Find where the given text appears and provide that cell's center as [x, y] coordinate. 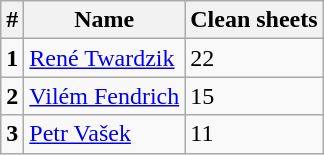
Vilém Fendrich [104, 96]
11 [254, 134]
Petr Vašek [104, 134]
# [12, 20]
15 [254, 96]
Name [104, 20]
22 [254, 58]
René Twardzik [104, 58]
1 [12, 58]
Clean sheets [254, 20]
2 [12, 96]
3 [12, 134]
